Detect which cell encompasses the target text, then output its [X, Y] center coordinate. 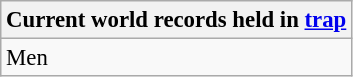
Men [176, 58]
Current world records held in trap [176, 20]
